Output the (X, Y) coordinate of the center of the cell containing the given text.  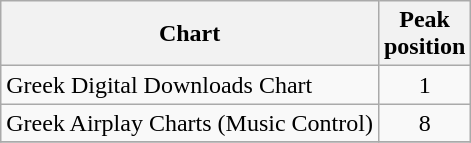
Chart (190, 34)
Greek Airplay Charts (Music Control) (190, 123)
1 (424, 85)
Greek Digital Downloads Chart (190, 85)
8 (424, 123)
Peakposition (424, 34)
